Capture the cell that displays the provided text and extract its [X, Y] central coordinate. 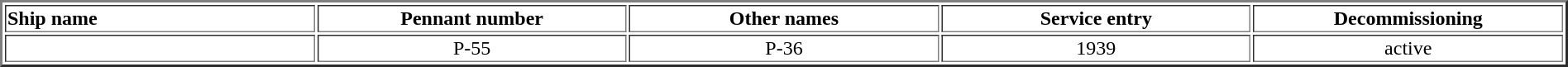
Ship name [160, 18]
active [1408, 48]
Pennant number [471, 18]
Decommissioning [1408, 18]
P-36 [784, 48]
Other names [784, 18]
P-55 [471, 48]
1939 [1096, 48]
Service entry [1096, 18]
